Find where the given text appears and provide that cell's center as [x, y] coordinate. 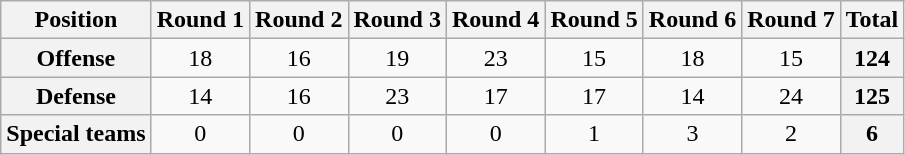
Round 6 [692, 20]
Round 3 [397, 20]
19 [397, 58]
Round 1 [200, 20]
3 [692, 134]
6 [872, 134]
125 [872, 96]
Offense [76, 58]
Position [76, 20]
Round 5 [594, 20]
124 [872, 58]
Defense [76, 96]
1 [594, 134]
2 [791, 134]
Round 4 [495, 20]
Round 7 [791, 20]
Total [872, 20]
Special teams [76, 134]
Round 2 [299, 20]
24 [791, 96]
